Detect which cell encompasses the target text, then output its (x, y) center coordinate. 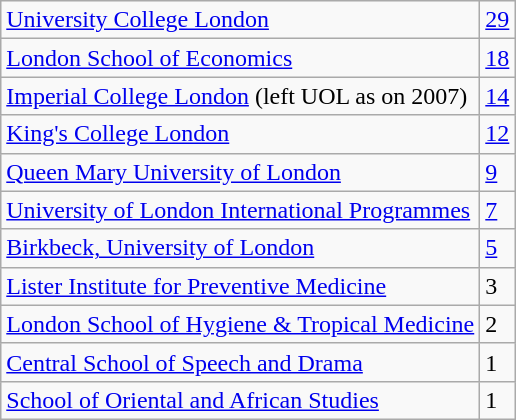
London School of Economics (240, 58)
Central School of Speech and Drama (240, 362)
Lister Institute for Preventive Medicine (240, 286)
University College London (240, 20)
7 (498, 210)
Queen Mary University of London (240, 172)
King's College London (240, 134)
2 (498, 324)
Birkbeck, University of London (240, 248)
3 (498, 286)
University of London International Programmes (240, 210)
12 (498, 134)
Imperial College London (left UOL as on 2007) (240, 96)
London School of Hygiene & Tropical Medicine (240, 324)
School of Oriental and African Studies (240, 400)
18 (498, 58)
29 (498, 20)
14 (498, 96)
5 (498, 248)
9 (498, 172)
